Detect which cell encompasses the target text, then output its (X, Y) center coordinate. 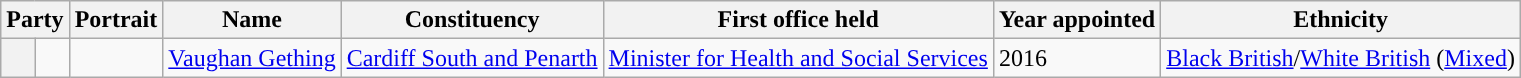
Minister for Health and Social Services (798, 58)
Year appointed (1076, 20)
Ethnicity (1341, 20)
Constituency (472, 20)
Cardiff South and Penarth (472, 58)
2016 (1076, 58)
Name (252, 20)
Black British/White British (Mixed) (1341, 58)
Vaughan Gething (252, 58)
Portrait (116, 20)
Party (35, 20)
First office held (798, 20)
